Find where the given text appears and provide that cell's center as (X, Y) coordinate. 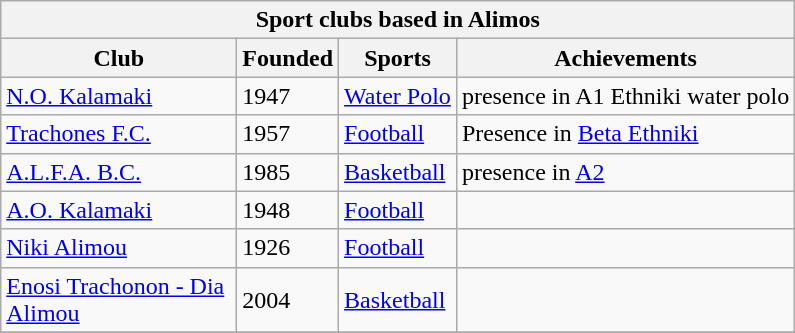
1957 (288, 134)
1948 (288, 210)
1985 (288, 172)
Enosi Trachonon - Dia Alimou (119, 300)
Club (119, 58)
Sports (398, 58)
N.O. Kalamaki (119, 96)
Founded (288, 58)
1947 (288, 96)
Achievements (625, 58)
Water Polo (398, 96)
A.O. Kalamaki (119, 210)
2004 (288, 300)
1926 (288, 248)
A.L.F.A. B.C. (119, 172)
Trachones F.C. (119, 134)
presence in A2 (625, 172)
presence in A1 Ethniki water polo (625, 96)
Sport clubs based in Alimos (398, 20)
Niki Alimou (119, 248)
Presence in Beta Ethniki (625, 134)
